Determine the [x, y] coordinate at the center of the cell enclosing the given text.  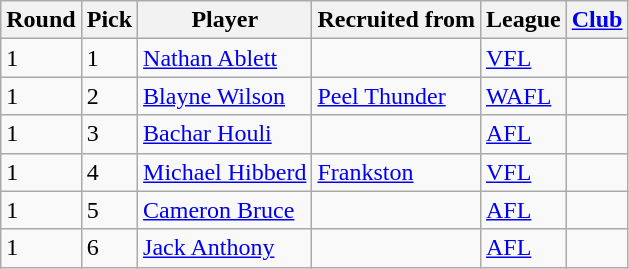
5 [109, 210]
WAFL [523, 96]
Round [41, 20]
Frankston [396, 172]
Bachar Houli [225, 134]
Club [597, 20]
2 [109, 96]
6 [109, 248]
Recruited from [396, 20]
Nathan Ablett [225, 58]
Pick [109, 20]
Michael Hibberd [225, 172]
Blayne Wilson [225, 96]
4 [109, 172]
Peel Thunder [396, 96]
Cameron Bruce [225, 210]
Player [225, 20]
Jack Anthony [225, 248]
League [523, 20]
3 [109, 134]
